Capture the cell that displays the provided text and extract its [x, y] central coordinate. 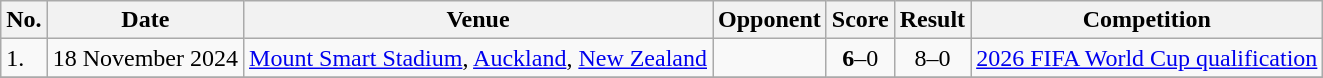
1. [24, 58]
Result [932, 20]
6–0 [860, 58]
Venue [478, 20]
8–0 [932, 58]
Mount Smart Stadium, Auckland, New Zealand [478, 58]
Competition [1147, 20]
Score [860, 20]
No. [24, 20]
Opponent [770, 20]
Date [145, 20]
18 November 2024 [145, 58]
2026 FIFA World Cup qualification [1147, 58]
